Detect which cell encompasses the target text, then output its [X, Y] center coordinate. 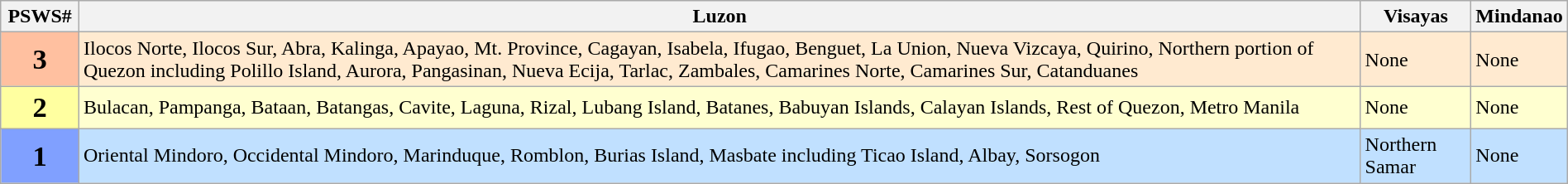
Luzon [719, 17]
2 [40, 108]
Northern Samar [1416, 156]
PSWS# [40, 17]
Bulacan, Pampanga, Bataan, Batangas, Cavite, Laguna, Rizal, Lubang Island, Batanes, Babuyan Islands, Calayan Islands, Rest of Quezon, Metro Manila [719, 108]
Oriental Mindoro, Occidental Mindoro, Marinduque, Romblon, Burias Island, Masbate including Ticao Island, Albay, Sorsogon [719, 156]
1 [40, 156]
Visayas [1416, 17]
Mindanao [1519, 17]
3 [40, 60]
